Output the [X, Y] coordinate of the center of the cell containing the given text.  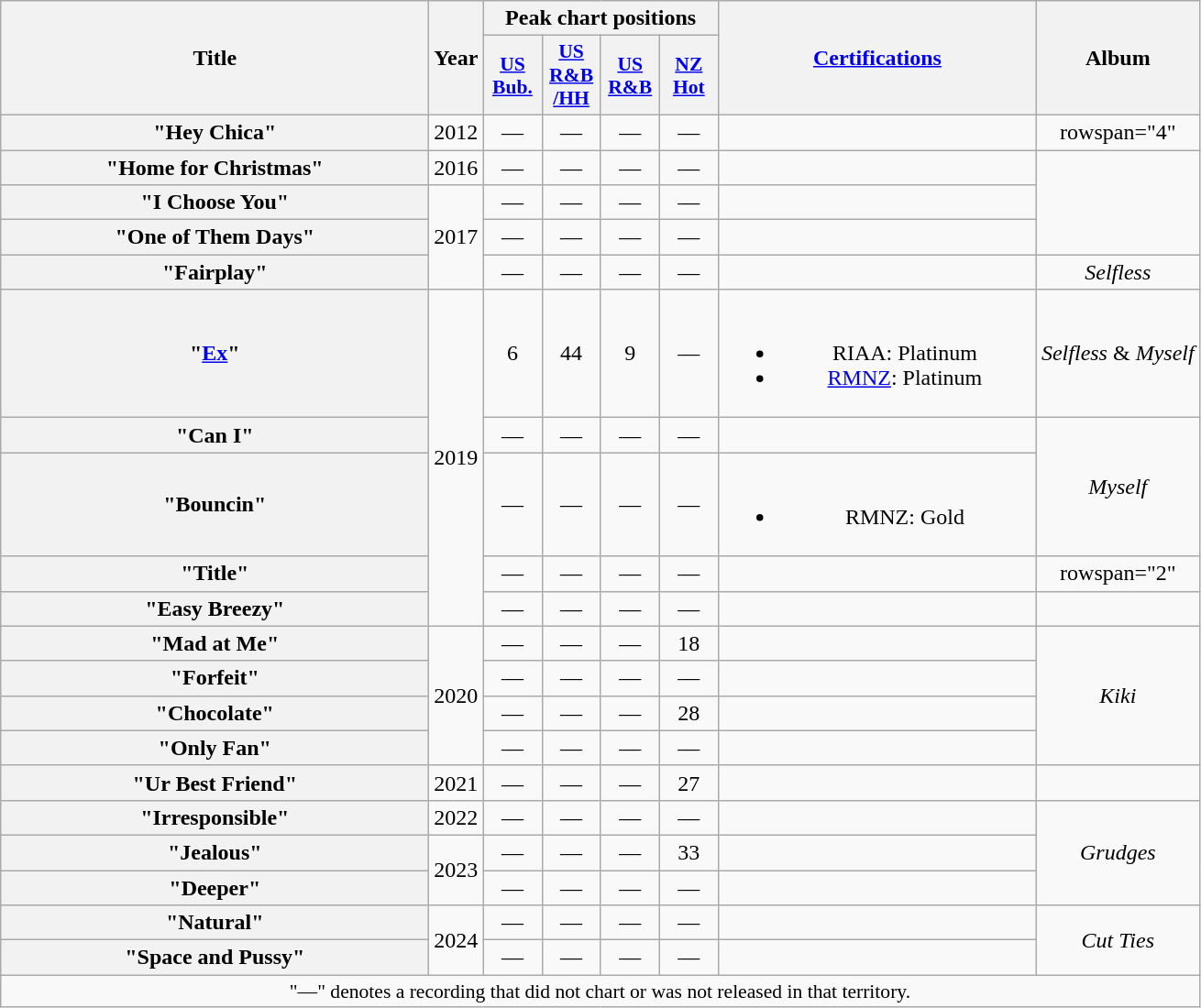
"Irresponsible" [215, 817]
"Chocolate" [215, 713]
9 [630, 354]
18 [689, 643]
"Ur Best Friend" [215, 783]
"Deeper" [215, 888]
"Title" [215, 574]
"Home for Christmas" [215, 168]
"Can I" [215, 435]
2019 [457, 458]
"—" denotes a recording that did not chart or was not released in that territory. [600, 992]
2016 [457, 168]
Peak chart positions [600, 18]
2022 [457, 817]
Selfless [1118, 272]
Kiki [1118, 696]
"Jealous" [215, 852]
2023 [457, 870]
44 [571, 354]
Title [215, 59]
rowspan="2" [1118, 574]
"Ex" [215, 354]
2024 [457, 940]
27 [689, 783]
"Forfeit" [215, 678]
28 [689, 713]
rowspan="4" [1118, 132]
USR&B [630, 75]
"Fairplay" [215, 272]
2021 [457, 783]
Album [1118, 59]
6 [512, 354]
Myself [1118, 488]
"Bouncin" [215, 504]
USR&B/HH [571, 75]
Selfless & Myself [1118, 354]
"Only Fan" [215, 748]
33 [689, 852]
"Natural" [215, 923]
Cut Ties [1118, 940]
USBub. [512, 75]
NZHot [689, 75]
2012 [457, 132]
2017 [457, 237]
"Mad at Me" [215, 643]
"One of Them Days" [215, 237]
Year [457, 59]
Grudges [1118, 852]
"Easy Breezy" [215, 608]
"Hey Chica" [215, 132]
"Space and Pussy" [215, 958]
RIAA: PlatinumRMNZ: Platinum [876, 354]
Certifications [876, 59]
RMNZ: Gold [876, 504]
"I Choose You" [215, 203]
2020 [457, 696]
